Provide the (X, Y) coordinate of the cell's center where the given text is located.  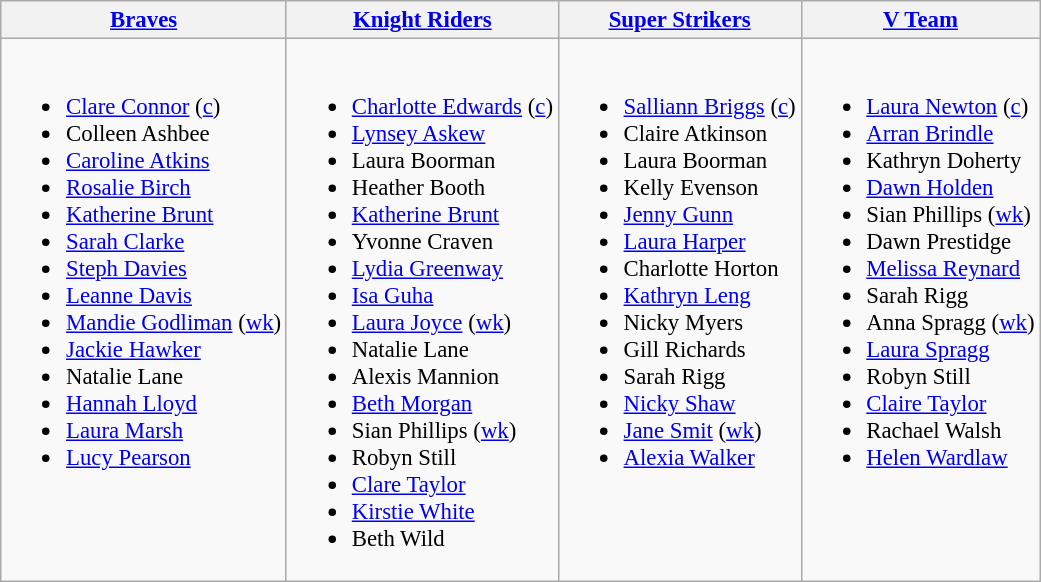
Braves (144, 20)
Super Strikers (680, 20)
Knight Riders (422, 20)
V Team (920, 20)
